Extract the (x, y) coordinate from the center of the cell holding the provided text.  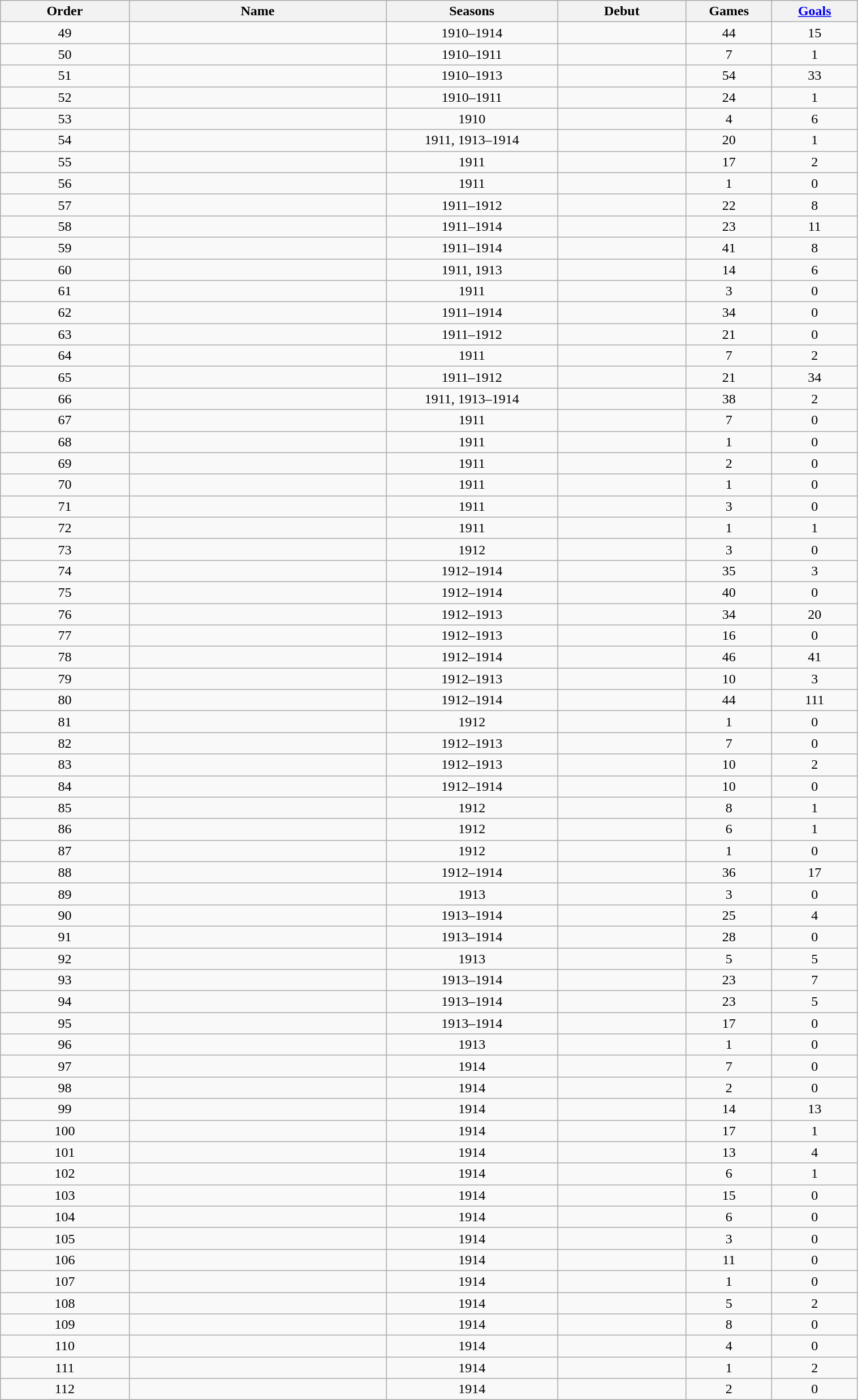
52 (64, 97)
107 (64, 1281)
94 (64, 1002)
83 (64, 765)
102 (64, 1174)
Debut (622, 11)
1910–1914 (472, 33)
64 (64, 356)
95 (64, 1023)
110 (64, 1346)
60 (64, 270)
Goals (815, 11)
87 (64, 851)
63 (64, 334)
80 (64, 700)
86 (64, 829)
53 (64, 119)
Games (729, 11)
75 (64, 592)
99 (64, 1109)
74 (64, 571)
1911, 1913 (472, 270)
97 (64, 1066)
66 (64, 399)
69 (64, 463)
22 (729, 205)
62 (64, 313)
93 (64, 980)
50 (64, 54)
89 (64, 894)
96 (64, 1045)
24 (729, 97)
Order (64, 11)
65 (64, 377)
85 (64, 808)
57 (64, 205)
36 (729, 872)
84 (64, 786)
51 (64, 76)
59 (64, 248)
101 (64, 1152)
35 (729, 571)
40 (729, 592)
104 (64, 1217)
61 (64, 291)
105 (64, 1238)
108 (64, 1303)
1910 (472, 119)
55 (64, 162)
72 (64, 528)
90 (64, 915)
Seasons (472, 11)
33 (815, 76)
71 (64, 506)
Name (258, 11)
1910–1913 (472, 76)
38 (729, 399)
81 (64, 722)
78 (64, 657)
106 (64, 1260)
46 (729, 657)
91 (64, 937)
68 (64, 442)
70 (64, 485)
76 (64, 614)
79 (64, 679)
112 (64, 1389)
77 (64, 636)
73 (64, 549)
16 (729, 636)
49 (64, 33)
58 (64, 226)
56 (64, 183)
92 (64, 959)
109 (64, 1325)
100 (64, 1131)
25 (729, 915)
98 (64, 1088)
28 (729, 937)
88 (64, 872)
67 (64, 420)
82 (64, 743)
103 (64, 1195)
